Locate the cell with the specified text and output its (X, Y) center coordinate. 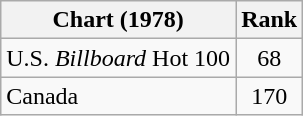
U.S. Billboard Hot 100 (118, 58)
68 (270, 58)
Chart (1978) (118, 20)
Canada (118, 96)
Rank (270, 20)
170 (270, 96)
